For the text-containing cell, return its midpoint in [X, Y] coordinate format. 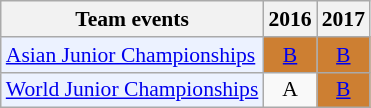
2016 [290, 19]
World Junior Championships [132, 90]
A [290, 90]
Team events [132, 19]
2017 [344, 19]
Asian Junior Championships [132, 55]
